Output the [x, y] coordinate of the center of the cell containing the given text.  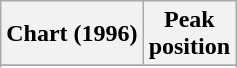
Chart (1996) [72, 34]
Peakposition [189, 34]
